Provide the (X, Y) coordinate of the cell's center where the given text is located.  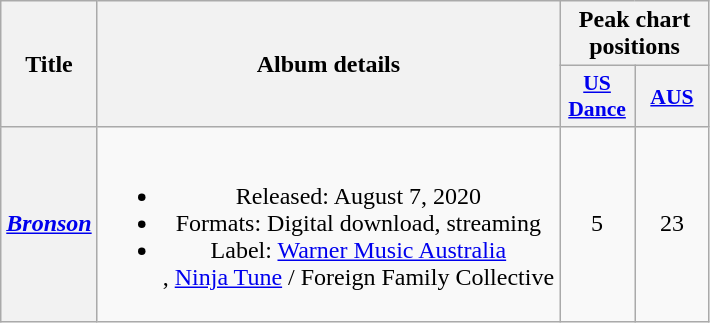
5 (598, 224)
US Dance (598, 96)
Released: August 7, 2020Formats: Digital download, streamingLabel: Warner Music Australia, Ninja Tune / Foreign Family Collective (328, 224)
Title (49, 64)
23 (672, 224)
AUS (672, 96)
Peak chart positions (635, 34)
Bronson (49, 224)
Album details (328, 64)
